Capture the cell that displays the provided text and extract its [x, y] central coordinate. 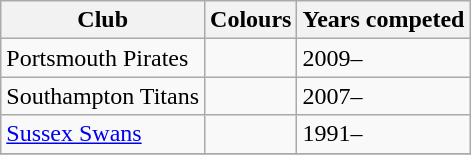
2007– [384, 96]
Years competed [384, 20]
2009– [384, 58]
Portsmouth Pirates [103, 58]
Colours [251, 20]
1991– [384, 134]
Southampton Titans [103, 96]
Sussex Swans [103, 134]
Club [103, 20]
